Return (X, Y) of the center of cell containing provided text 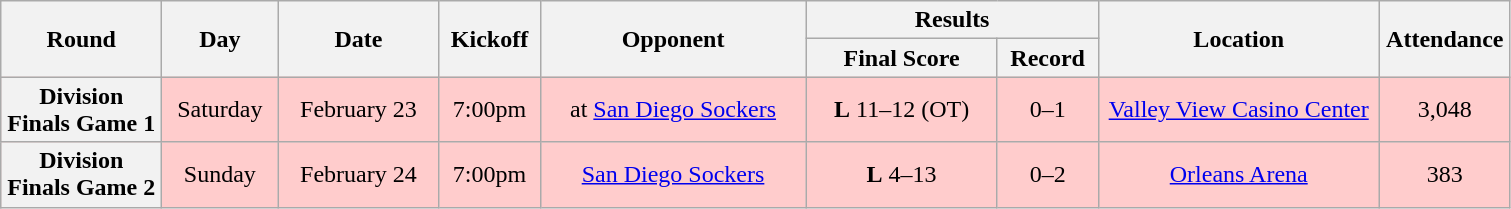
Final Score (902, 58)
0–1 (1048, 110)
Division Finals Game 1 (82, 110)
Attendance (1444, 39)
Sunday (220, 174)
0–2 (1048, 174)
L 4–13 (902, 174)
Results (952, 20)
Day (220, 39)
Valley View Casino Center (1238, 110)
Location (1238, 39)
L 11–12 (OT) (902, 110)
Division Finals Game 2 (82, 174)
Opponent (673, 39)
383 (1444, 174)
February 23 (358, 110)
Saturday (220, 110)
San Diego Sockers (673, 174)
February 24 (358, 174)
Date (358, 39)
at San Diego Sockers (673, 110)
Orleans Arena (1238, 174)
Record (1048, 58)
3,048 (1444, 110)
Round (82, 39)
Kickoff (490, 39)
